Provide the [x, y] coordinate of the cell's center where the given text is located.  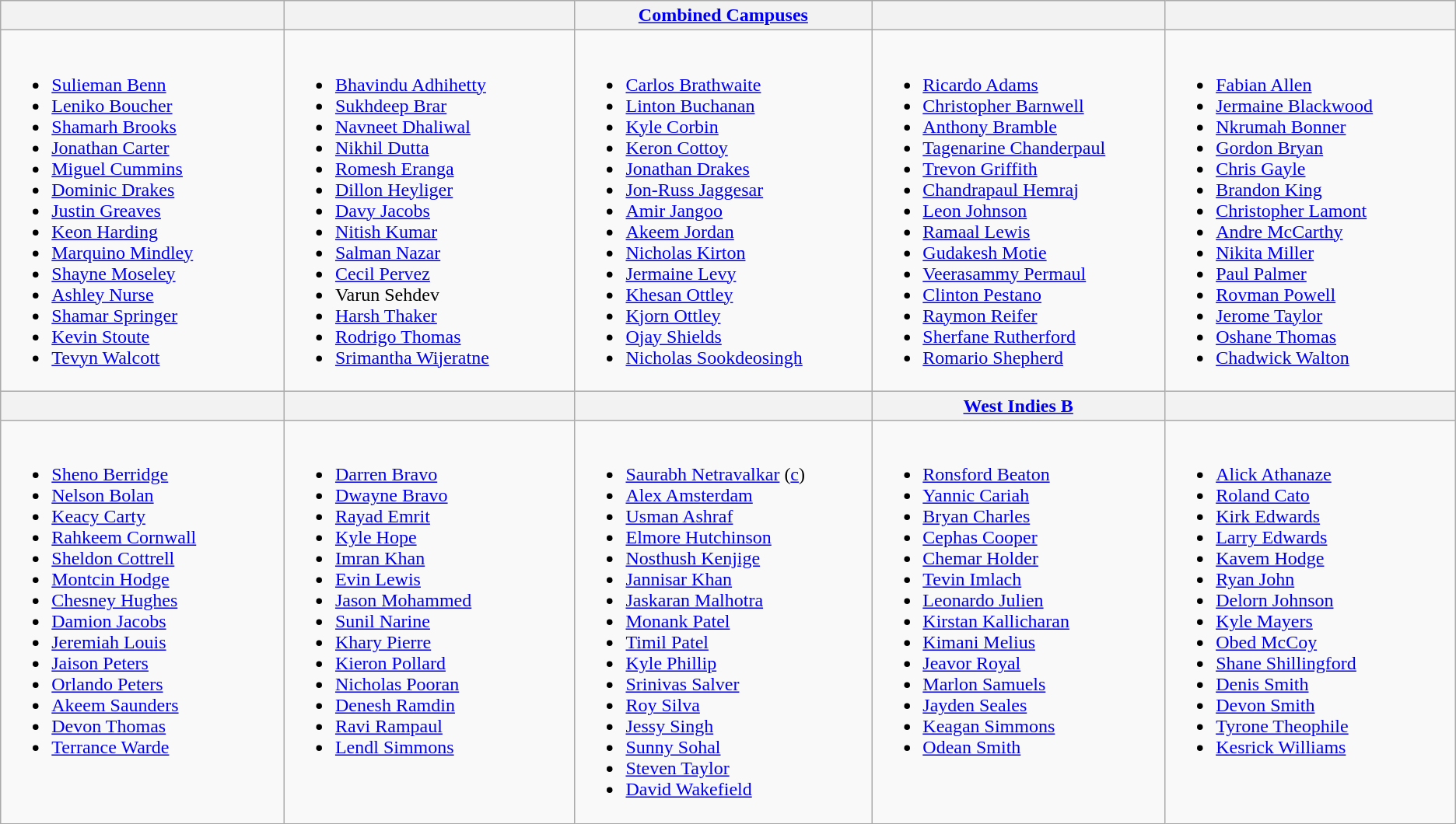
West Indies B [1019, 406]
Combined Campuses [723, 16]
